Determine the [x, y] coordinate at the center of the cell enclosing the given text.  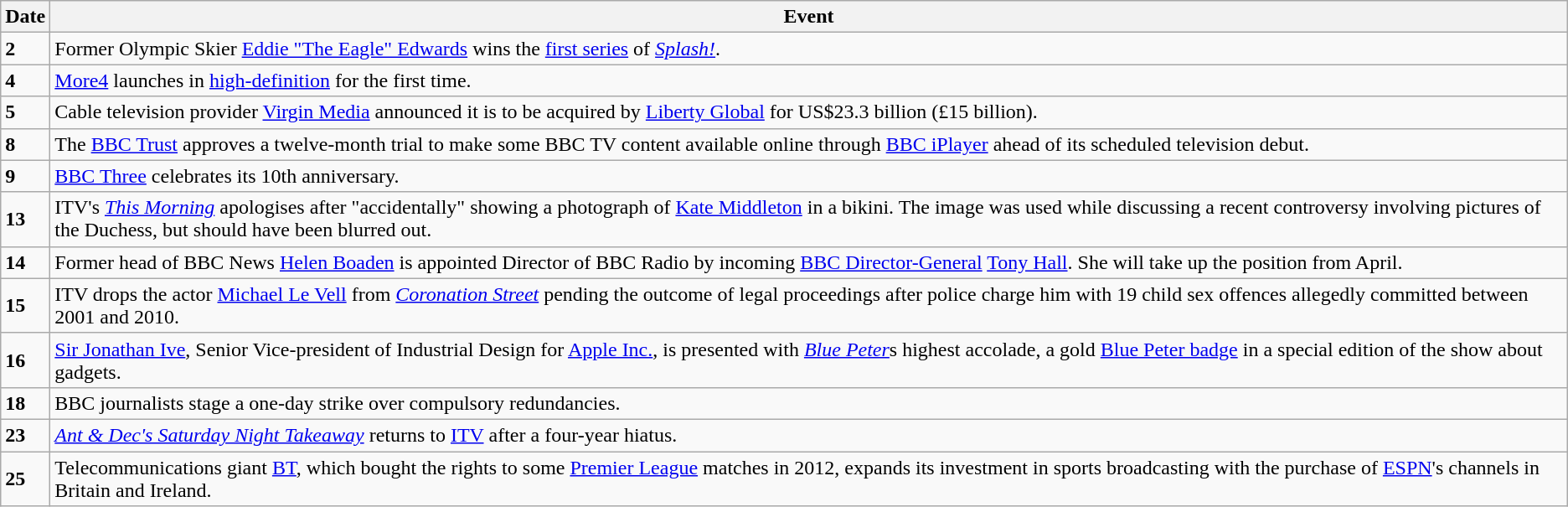
The BBC Trust approves a twelve-month trial to make some BBC TV content available online through BBC iPlayer ahead of its scheduled television debut. [809, 144]
2 [25, 49]
25 [25, 478]
14 [25, 262]
13 [25, 220]
BBC Three celebrates its 10th anniversary. [809, 176]
23 [25, 435]
Ant & Dec's Saturday Night Takeaway returns to ITV after a four-year hiatus. [809, 435]
BBC journalists stage a one-day strike over compulsory redundancies. [809, 403]
8 [25, 144]
More4 launches in high-definition for the first time. [809, 80]
Cable television provider Virgin Media announced it is to be acquired by Liberty Global for US$23.3 billion (£15 billion). [809, 112]
9 [25, 176]
4 [25, 80]
16 [25, 360]
18 [25, 403]
Former Olympic Skier Eddie "The Eagle" Edwards wins the first series of Splash!. [809, 49]
Event [809, 17]
5 [25, 112]
Date [25, 17]
15 [25, 305]
